Search for the cell housing the specified text and yield its [X, Y] center coordinate. 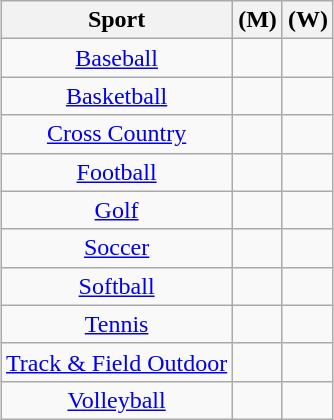
Sport [117, 20]
Tennis [117, 324]
Track & Field Outdoor [117, 362]
Softball [117, 286]
Soccer [117, 248]
(M) [258, 20]
Baseball [117, 58]
Cross Country [117, 134]
Volleyball [117, 400]
(W) [308, 20]
Basketball [117, 96]
Golf [117, 210]
Football [117, 172]
